Extract the (X, Y) coordinate from the center of the cell holding the provided text.  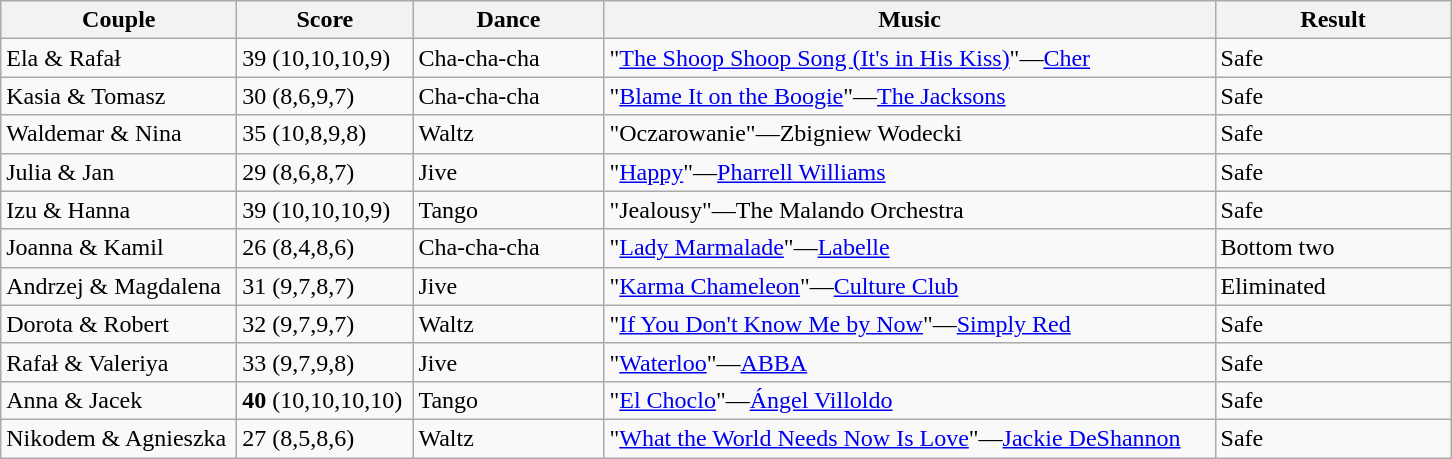
Izu & Hanna (119, 210)
Anna & Jacek (119, 400)
Eliminated (1333, 286)
27 (8,5,8,6) (325, 438)
Kasia & Tomasz (119, 96)
30 (8,6,9,7) (325, 96)
40 (10,10,10,10) (325, 400)
Rafał & Valeriya (119, 362)
32 (9,7,9,7) (325, 324)
"What the World Needs Now Is Love"—Jackie DeShannon (910, 438)
"Oczarowanie"—Zbigniew Wodecki (910, 134)
Music (910, 20)
29 (8,6,8,7) (325, 172)
Bottom two (1333, 248)
Couple (119, 20)
"Blame It on the Boogie"—The Jacksons (910, 96)
"El Choclo"—Ángel Villoldo (910, 400)
Dance (508, 20)
Julia & Jan (119, 172)
Waldemar & Nina (119, 134)
Ela & Rafał (119, 58)
33 (9,7,9,8) (325, 362)
Andrzej & Magdalena (119, 286)
"Happy"—Pharrell Williams (910, 172)
35 (10,8,9,8) (325, 134)
Joanna & Kamil (119, 248)
"The Shoop Shoop Song (It's in His Kiss)"—Cher (910, 58)
"Jealousy"—The Malando Orchestra (910, 210)
Result (1333, 20)
"Karma Chameleon"—Culture Club (910, 286)
Dorota & Robert (119, 324)
"Waterloo"—ABBA (910, 362)
31 (9,7,8,7) (325, 286)
Score (325, 20)
"If You Don't Know Me by Now"—Simply Red (910, 324)
26 (8,4,8,6) (325, 248)
Nikodem & Agnieszka (119, 438)
"Lady Marmalade"—Labelle (910, 248)
